Determine the (x, y) coordinate at the center of the cell enclosing the given text.  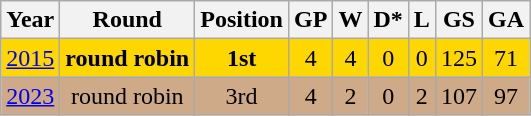
D* (388, 20)
GA (506, 20)
2023 (30, 96)
GP (310, 20)
97 (506, 96)
Position (242, 20)
Year (30, 20)
71 (506, 58)
L (422, 20)
Round (128, 20)
2015 (30, 58)
3rd (242, 96)
GS (458, 20)
W (350, 20)
107 (458, 96)
1st (242, 58)
125 (458, 58)
